Detect which cell encompasses the target text, then output its [X, Y] center coordinate. 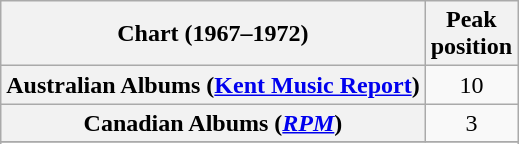
Canadian Albums (RPM) [213, 123]
10 [471, 85]
Chart (1967–1972) [213, 34]
Peak position [471, 34]
Australian Albums (Kent Music Report) [213, 85]
3 [471, 123]
